Pinpoint the cell where the given text exists, returning its [X, Y] midpoint coordinate. 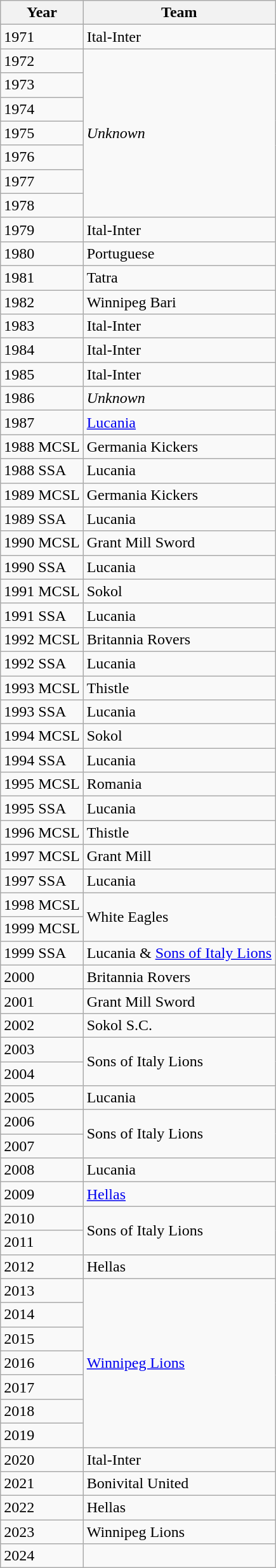
1987 [42, 423]
Sokol S.C. [179, 1025]
1998 MCSL [42, 905]
Portuguese [179, 253]
White Eagles [179, 917]
Year [42, 13]
1993 MCSL [42, 687]
2023 [42, 1532]
2021 [42, 1484]
Grant Mill [179, 857]
2008 [42, 1170]
1980 [42, 253]
2002 [42, 1025]
1982 [42, 302]
2007 [42, 1146]
1988 MCSL [42, 447]
1997 MCSL [42, 857]
1977 [42, 181]
1994 MCSL [42, 736]
1981 [42, 277]
1989 SSA [42, 519]
1973 [42, 85]
2013 [42, 1291]
1985 [42, 374]
1995 SSA [42, 808]
Winnipeg Bari [179, 302]
1986 [42, 398]
1976 [42, 157]
1993 SSA [42, 712]
1999 SSA [42, 953]
1972 [42, 61]
2003 [42, 1049]
2006 [42, 1122]
2012 [42, 1266]
2005 [42, 1098]
2018 [42, 1411]
1979 [42, 229]
2010 [42, 1218]
1983 [42, 326]
2024 [42, 1556]
Tatra [179, 277]
1975 [42, 133]
1991 MCSL [42, 591]
1991 SSA [42, 615]
2015 [42, 1339]
1984 [42, 350]
2004 [42, 1074]
1999 MCSL [42, 929]
1997 SSA [42, 881]
1995 MCSL [42, 784]
2017 [42, 1387]
1974 [42, 109]
2011 [42, 1242]
1971 [42, 37]
2014 [42, 1315]
1978 [42, 205]
Team [179, 13]
2000 [42, 977]
1990 SSA [42, 567]
2009 [42, 1194]
Romania [179, 784]
2016 [42, 1363]
1990 MCSL [42, 543]
2019 [42, 1435]
Bonivital United [179, 1484]
2022 [42, 1508]
1989 MCSL [42, 495]
1994 SSA [42, 760]
2001 [42, 1001]
1988 SSA [42, 471]
2020 [42, 1459]
1992 MCSL [42, 639]
Lucania & Sons of Italy Lions [179, 953]
1996 MCSL [42, 832]
1992 SSA [42, 663]
